Return [X, Y] of the center of cell containing provided text 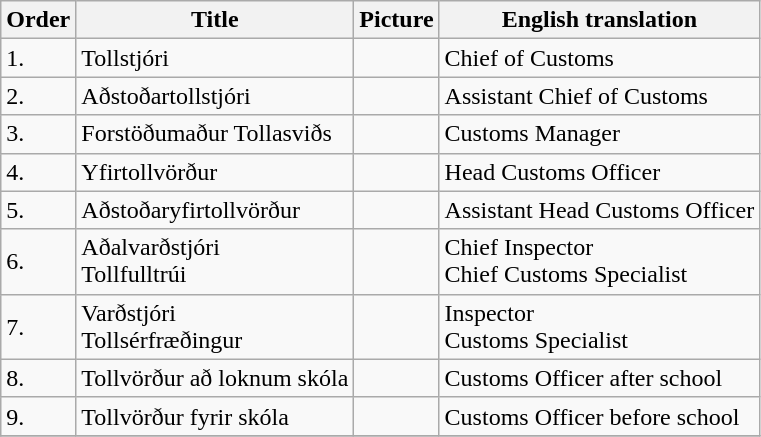
Head Customs Officer [600, 172]
1. [38, 58]
Customs Manager [600, 134]
Picture [396, 20]
Tollvörður fyrir skóla [215, 416]
7. [38, 326]
Aðstoðartollstjóri [215, 96]
Chief Inspector Chief Customs Specialist [600, 262]
Aðstoðaryfirtollvörður [215, 210]
4. [38, 172]
Customs Officer before school [600, 416]
Assistant Head Customs Officer [600, 210]
8. [38, 378]
Forstöðumaður Tollasviðs [215, 134]
Varðstjóri Tollsérfræðingur [215, 326]
3. [38, 134]
2. [38, 96]
Yfirtollvörður [215, 172]
Tollvörður að loknum skóla [215, 378]
Tollstjóri [215, 58]
Inspector Customs Specialist [600, 326]
Title [215, 20]
9. [38, 416]
Customs Officer after school [600, 378]
Order [38, 20]
Assistant Chief of Customs [600, 96]
5. [38, 210]
Chief of Customs [600, 58]
6. [38, 262]
English translation [600, 20]
Aðalvarðstjóri Tollfulltrúi [215, 262]
